Pinpoint the cell where the given text exists, returning its [x, y] midpoint coordinate. 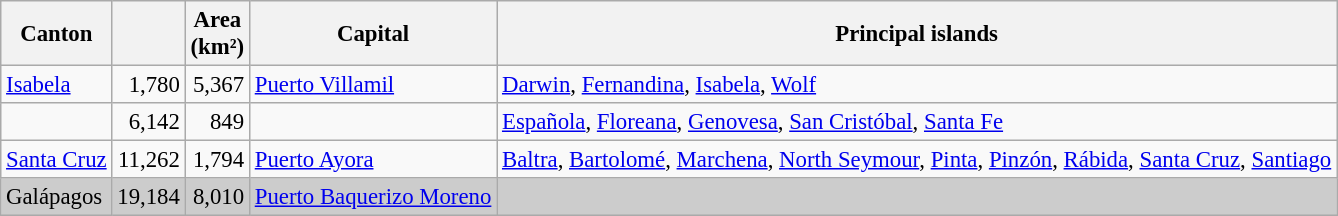
5,367 [217, 85]
Española, Floreana, Genovesa, San Cristóbal, Santa Fe [917, 122]
Galápagos [56, 197]
Capital [372, 34]
Baltra, Bartolomé, Marchena, North Seymour, Pinta, Pinzón, Rábida, Santa Cruz, Santiago [917, 160]
19,184 [148, 197]
Darwin, Fernandina, Isabela, Wolf [917, 85]
Santa Cruz [56, 160]
Puerto Baquerizo Moreno [372, 197]
1,794 [217, 160]
Isabela [56, 85]
6,142 [148, 122]
Area(km²) [217, 34]
Puerto Villamil [372, 85]
1,780 [148, 85]
11,262 [148, 160]
Canton [56, 34]
Principal islands [917, 34]
849 [217, 122]
Puerto Ayora [372, 160]
8,010 [217, 197]
